Detect which cell encompasses the target text, then output its (X, Y) center coordinate. 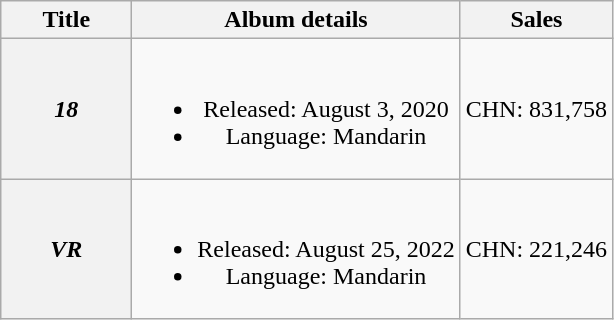
Album details (296, 20)
Sales (536, 20)
CHN: 221,246 (536, 249)
Released: August 3, 2020Language: Mandarin (296, 109)
18 (66, 109)
VR (66, 249)
Title (66, 20)
CHN: 831,758 (536, 109)
Released: August 25, 2022Language: Mandarin (296, 249)
